Scan for the cell matching the given text and deliver its [X, Y] coordinate at center. 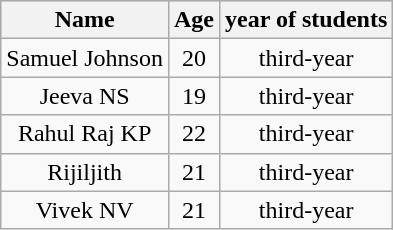
Rijiljith [85, 172]
Rahul Raj KP [85, 134]
Name [85, 20]
year of students [306, 20]
Vivek NV [85, 210]
Age [194, 20]
19 [194, 96]
Samuel Johnson [85, 58]
22 [194, 134]
20 [194, 58]
Jeeva NS [85, 96]
